For the text-containing cell, return its midpoint in (x, y) coordinate format. 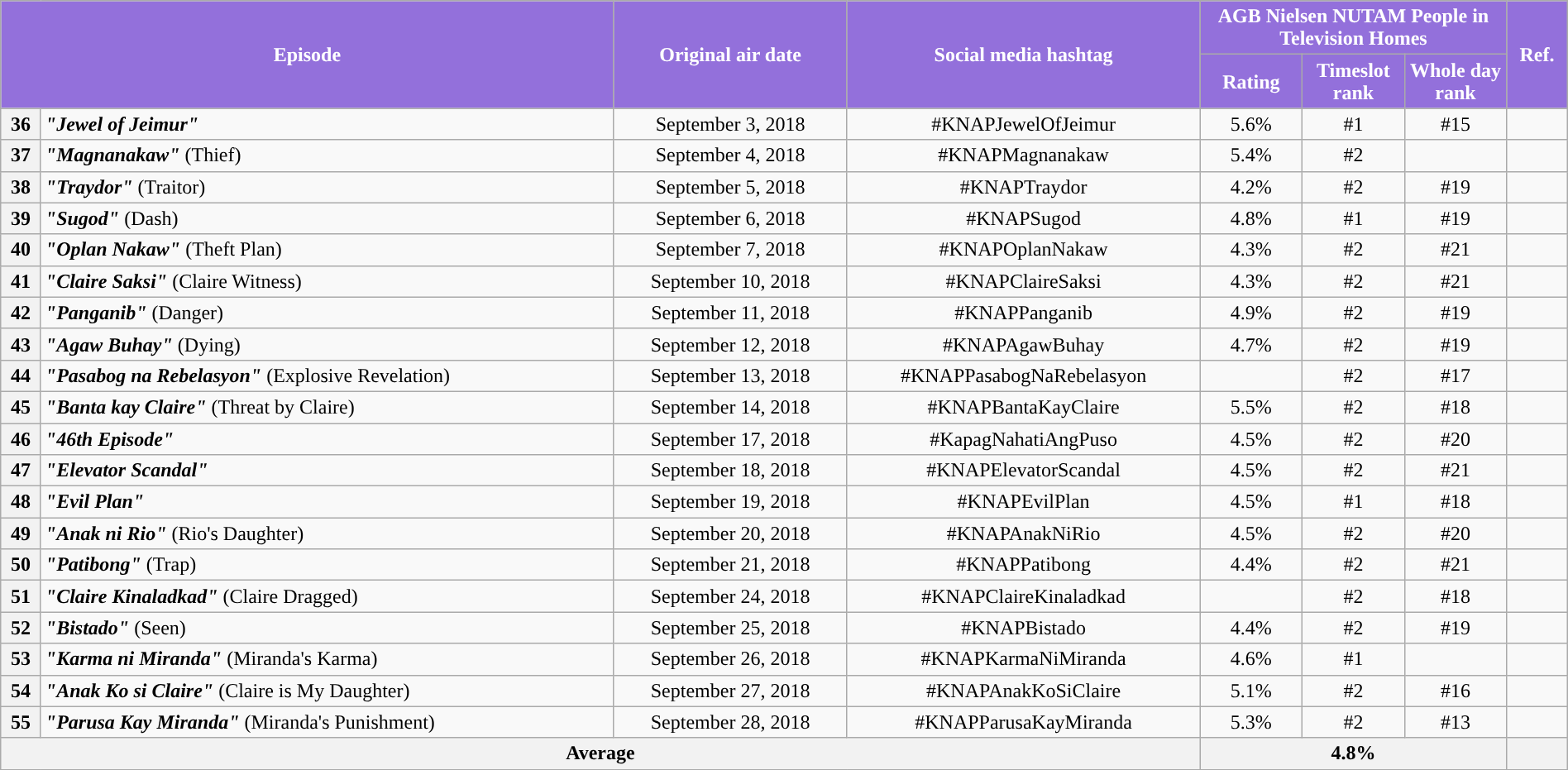
September 24, 2018 (730, 596)
"Jewel of Jeimur" (327, 124)
#KNAPElevatorScandal (1024, 471)
42 (22, 313)
"Banta kay Claire" (Threat by Claire) (327, 407)
"Sugod" (Dash) (327, 218)
September 21, 2018 (730, 565)
September 17, 2018 (730, 439)
#KNAPKarmaNiMiranda (1024, 659)
"Agaw Buhay" (Dying) (327, 344)
43 (22, 344)
5.5% (1251, 407)
September 5, 2018 (730, 187)
"Pasabog na Rebelasyon" (Explosive Revelation) (327, 375)
"Oplan Nakaw" (Theft Plan) (327, 250)
"Anak ni Rio" (Rio's Daughter) (327, 533)
5.1% (1251, 691)
53 (22, 659)
September 14, 2018 (730, 407)
Average (600, 753)
September 13, 2018 (730, 375)
September 27, 2018 (730, 691)
September 20, 2018 (730, 533)
#KNAPAnakKoSiClaire (1024, 691)
#15 (1456, 124)
#KNAPEvilPlan (1024, 502)
#KNAPOplanNakaw (1024, 250)
September 7, 2018 (730, 250)
#KNAPAgawBuhay (1024, 344)
"Bistado" (Seen) (327, 628)
#KNAPParusaKayMiranda (1024, 722)
#KNAPPasabogNaRebelasyon (1024, 375)
"Magnanakaw" (Thief) (327, 155)
"46th Episode" (327, 439)
40 (22, 250)
#13 (1456, 722)
September 6, 2018 (730, 218)
46 (22, 439)
#KNAPPanganib (1024, 313)
37 (22, 155)
"Patibong" (Trap) (327, 565)
#KNAPSugod (1024, 218)
September 28, 2018 (730, 722)
"Traydor" (Traitor) (327, 187)
#KNAPJewelOfJeimur (1024, 124)
September 25, 2018 (730, 628)
4.9% (1251, 313)
36 (22, 124)
Ref. (1537, 55)
"Claire Kinaladkad" (Claire Dragged) (327, 596)
38 (22, 187)
#KNAPPatibong (1024, 565)
#16 (1456, 691)
#KNAPAnakNiRio (1024, 533)
"Evil Plan" (327, 502)
"Panganib" (Danger) (327, 313)
September 26, 2018 (730, 659)
5.6% (1251, 124)
4.2% (1251, 187)
Rating (1251, 81)
5.4% (1251, 155)
#KapagNahatiAngPuso (1024, 439)
September 11, 2018 (730, 313)
4.7% (1251, 344)
47 (22, 471)
#KNAPBistado (1024, 628)
Whole dayrank (1456, 81)
39 (22, 218)
"Anak Ko si Claire" (Claire is My Daughter) (327, 691)
September 4, 2018 (730, 155)
September 12, 2018 (730, 344)
#KNAPTraydor (1024, 187)
#17 (1456, 375)
AGB Nielsen NUTAM People in Television Homes (1353, 28)
Timeslotrank (1354, 81)
"Elevator Scandal" (327, 471)
Original air date (730, 55)
51 (22, 596)
50 (22, 565)
September 3, 2018 (730, 124)
September 18, 2018 (730, 471)
45 (22, 407)
Episode (308, 55)
5.3% (1251, 722)
41 (22, 281)
#KNAPMagnanakaw (1024, 155)
#KNAPClaireKinaladkad (1024, 596)
"Parusa Kay Miranda" (Miranda's Punishment) (327, 722)
"Karma ni Miranda" (Miranda's Karma) (327, 659)
49 (22, 533)
Social media hashtag (1024, 55)
September 10, 2018 (730, 281)
#KNAPClaireSaksi (1024, 281)
"Claire Saksi" (Claire Witness) (327, 281)
54 (22, 691)
September 19, 2018 (730, 502)
#KNAPBantaKayClaire (1024, 407)
4.6% (1251, 659)
44 (22, 375)
52 (22, 628)
55 (22, 722)
48 (22, 502)
